Find where the given text appears and provide that cell's center as [x, y] coordinate. 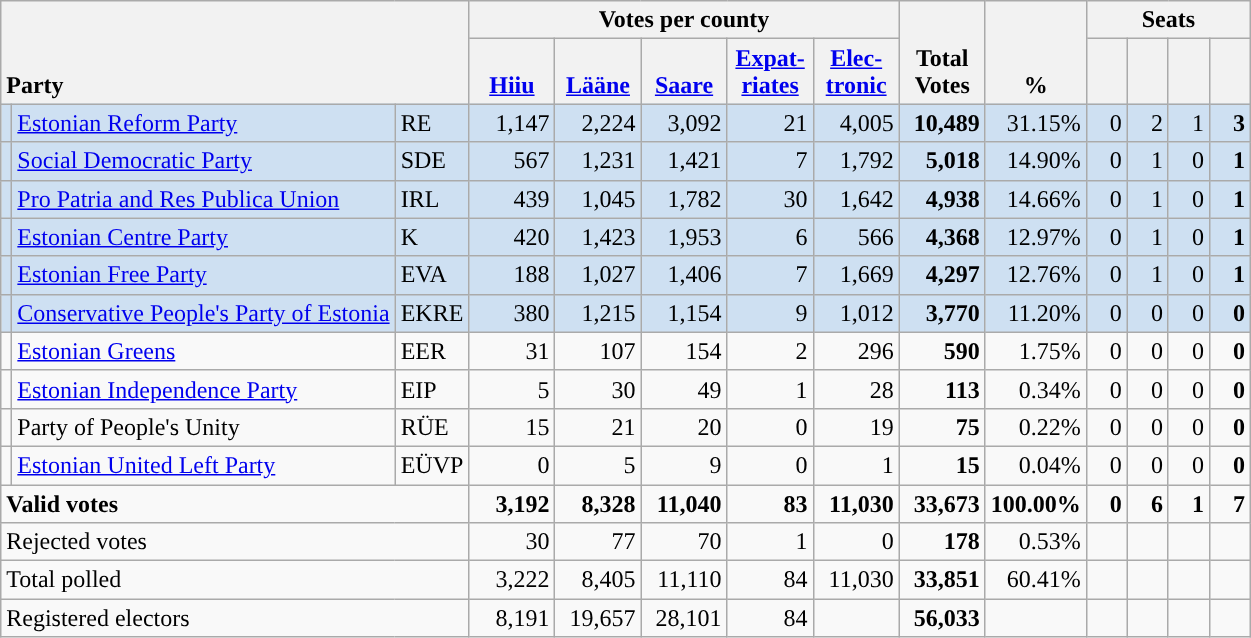
11.20% [1036, 313]
EER [432, 351]
% [1036, 52]
EIP [432, 389]
K [432, 237]
8,328 [598, 503]
1,406 [684, 275]
3,192 [512, 503]
3,770 [942, 313]
Registered electors [235, 618]
19,657 [598, 618]
566 [856, 237]
1,027 [598, 275]
11,040 [684, 503]
178 [942, 542]
Votes per county [684, 20]
28,101 [684, 618]
Saare [684, 72]
0.53% [1036, 542]
107 [598, 351]
1,147 [512, 123]
12.97% [1036, 237]
1,215 [598, 313]
IRL [432, 199]
1,045 [598, 199]
Social Democratic Party [204, 161]
20 [684, 427]
1,012 [856, 313]
83 [770, 503]
8,191 [512, 618]
EVA [432, 275]
3 [1230, 123]
1.75% [1036, 351]
100.00% [1036, 503]
SDE [432, 161]
31.15% [1036, 123]
Estonian Centre Party [204, 237]
11,110 [684, 580]
113 [942, 389]
EKRE [432, 313]
1,231 [598, 161]
Estonian Free Party [204, 275]
EÜVP [432, 465]
8,405 [598, 580]
70 [684, 542]
Hiiu [512, 72]
60.41% [1036, 580]
Pro Patria and Res Publica Union [204, 199]
Total polled [235, 580]
28 [856, 389]
1,953 [684, 237]
Seats [1168, 20]
Expat- riates [770, 72]
33,851 [942, 580]
Total Votes [942, 52]
Rejected votes [235, 542]
567 [512, 161]
RÜE [432, 427]
77 [598, 542]
Estonian Greens [204, 351]
19 [856, 427]
10,489 [942, 123]
33,673 [942, 503]
188 [512, 275]
3,222 [512, 580]
590 [942, 351]
Lääne [598, 72]
75 [942, 427]
3,092 [684, 123]
0.34% [1036, 389]
5,018 [942, 161]
296 [856, 351]
380 [512, 313]
1,782 [684, 199]
31 [512, 351]
4,938 [942, 199]
1,792 [856, 161]
1,423 [598, 237]
56,033 [942, 618]
2,224 [598, 123]
Conservative People's Party of Estonia [204, 313]
0.22% [1036, 427]
154 [684, 351]
Valid votes [235, 503]
Estonian Reform Party [204, 123]
1,642 [856, 199]
4,368 [942, 237]
439 [512, 199]
Estonian Independence Party [204, 389]
4,005 [856, 123]
Party [235, 52]
1,421 [684, 161]
Elec- tronic [856, 72]
12.76% [1036, 275]
Estonian United Left Party [204, 465]
RE [432, 123]
Party of People's Unity [204, 427]
14.90% [1036, 161]
1,669 [856, 275]
14.66% [1036, 199]
4,297 [942, 275]
49 [684, 389]
1,154 [684, 313]
0.04% [1036, 465]
420 [512, 237]
